Pinpoint the cell where the given text exists, returning its [X, Y] midpoint coordinate. 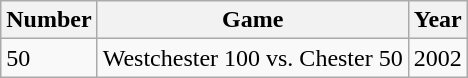
Number [49, 20]
Game [252, 20]
50 [49, 58]
2002 [438, 58]
Year [438, 20]
Westchester 100 vs. Chester 50 [252, 58]
